Return (X, Y) of the center of cell containing provided text 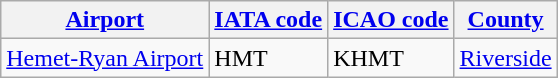
Hemet-Ryan Airport (105, 58)
KHMT (391, 58)
Airport (105, 20)
HMT (268, 58)
IATA code (268, 20)
County (506, 20)
ICAO code (391, 20)
Riverside (506, 58)
